Capture the cell that displays the provided text and extract its [X, Y] central coordinate. 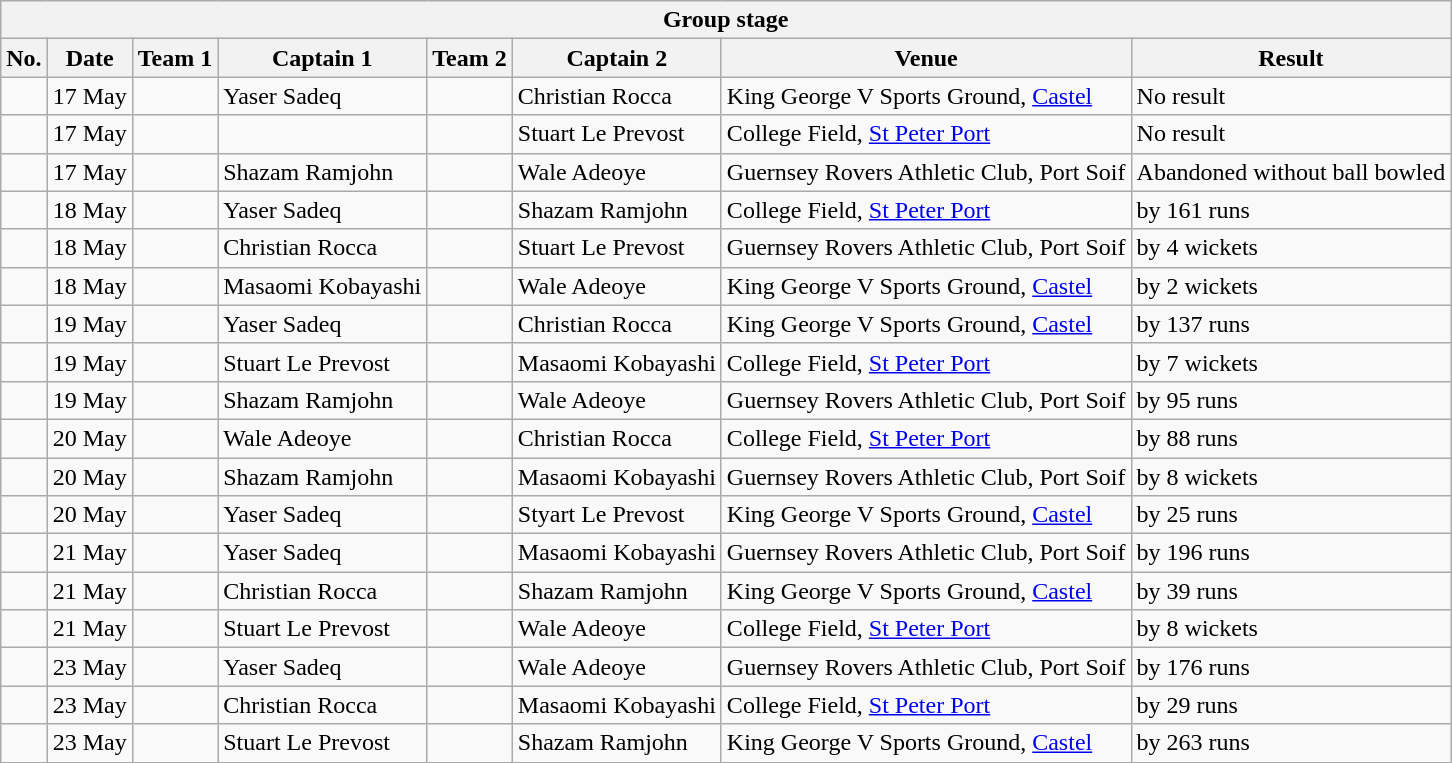
Captain 1 [322, 58]
by 196 runs [1291, 553]
by 176 runs [1291, 667]
by 25 runs [1291, 515]
Result [1291, 58]
Venue [926, 58]
Styart Le Prevost [616, 515]
Captain 2 [616, 58]
Group stage [726, 20]
by 39 runs [1291, 591]
Abandoned without ball bowled [1291, 172]
No. [24, 58]
Team 1 [175, 58]
by 95 runs [1291, 400]
by 2 wickets [1291, 286]
by 7 wickets [1291, 362]
Team 2 [470, 58]
Date [90, 58]
by 137 runs [1291, 324]
by 161 runs [1291, 210]
by 4 wickets [1291, 248]
by 263 runs [1291, 743]
by 88 runs [1291, 438]
by 29 runs [1291, 705]
